Return (X, Y) of the center of cell containing provided text 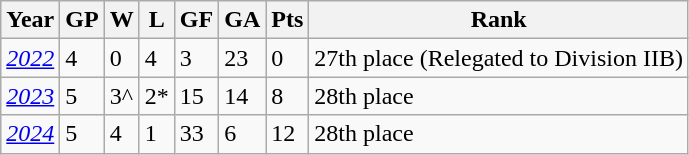
12 (288, 134)
GP (82, 20)
L (156, 20)
GF (196, 20)
8 (288, 96)
GA (242, 20)
2024 (30, 134)
6 (242, 134)
27th place (Relegated to Division IIB) (499, 58)
Year (30, 20)
Rank (499, 20)
23 (242, 58)
33 (196, 134)
Pts (288, 20)
2022 (30, 58)
1 (156, 134)
W (122, 20)
15 (196, 96)
2023 (30, 96)
3^ (122, 96)
14 (242, 96)
2* (156, 96)
3 (196, 58)
